Pinpoint the cell where the given text exists, returning its [x, y] midpoint coordinate. 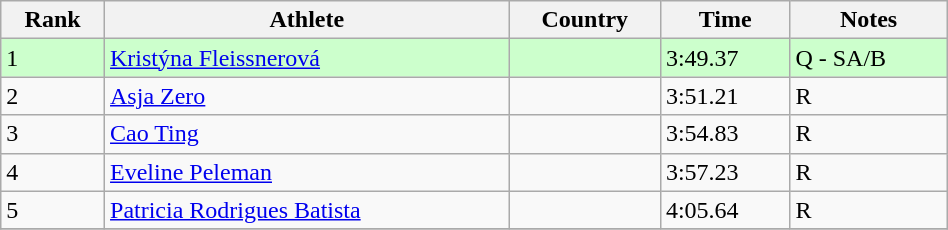
4 [53, 172]
Kristýna Fleissnerová [308, 58]
3:51.21 [724, 96]
Asja Zero [308, 96]
5 [53, 210]
Q - SA/B [868, 58]
Patricia Rodrigues Batista [308, 210]
Cao Ting [308, 134]
Eveline Peleman [308, 172]
Rank [53, 20]
Athlete [308, 20]
Country [584, 20]
3:57.23 [724, 172]
Time [724, 20]
4:05.64 [724, 210]
3:54.83 [724, 134]
2 [53, 96]
3 [53, 134]
1 [53, 58]
Notes [868, 20]
3:49.37 [724, 58]
